Find where the given text appears and provide that cell's center as [X, Y] coordinate. 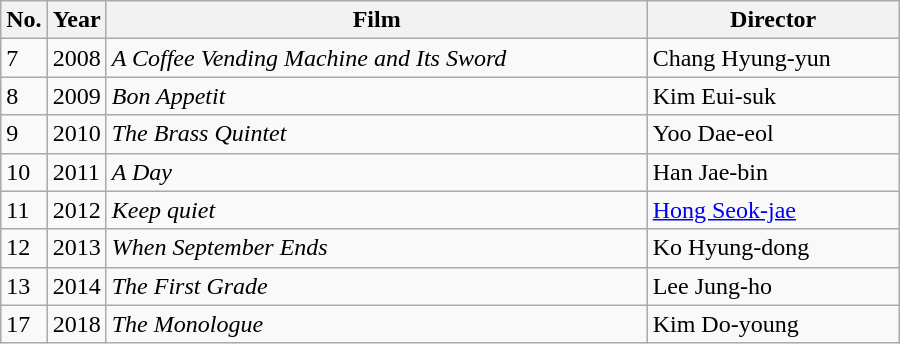
Kim Do-young [773, 324]
8 [24, 96]
2011 [76, 172]
2018 [76, 324]
Han Jae-bin [773, 172]
Year [76, 20]
7 [24, 58]
Director [773, 20]
2010 [76, 134]
When September Ends [376, 248]
A Day [376, 172]
Bon Appetit [376, 96]
A Coffee Vending Machine and Its Sword [376, 58]
No. [24, 20]
Ko Hyung-dong [773, 248]
Kim Eui-suk [773, 96]
2013 [76, 248]
9 [24, 134]
13 [24, 286]
Yoo Dae-eol [773, 134]
Film [376, 20]
Keep quiet [376, 210]
10 [24, 172]
11 [24, 210]
The Monologue [376, 324]
2014 [76, 286]
2008 [76, 58]
12 [24, 248]
The First Grade [376, 286]
Lee Jung-ho [773, 286]
Chang Hyung-yun [773, 58]
2012 [76, 210]
Hong Seok-jae [773, 210]
The Brass Quintet [376, 134]
2009 [76, 96]
17 [24, 324]
